Search for the cell housing the specified text and yield its [x, y] center coordinate. 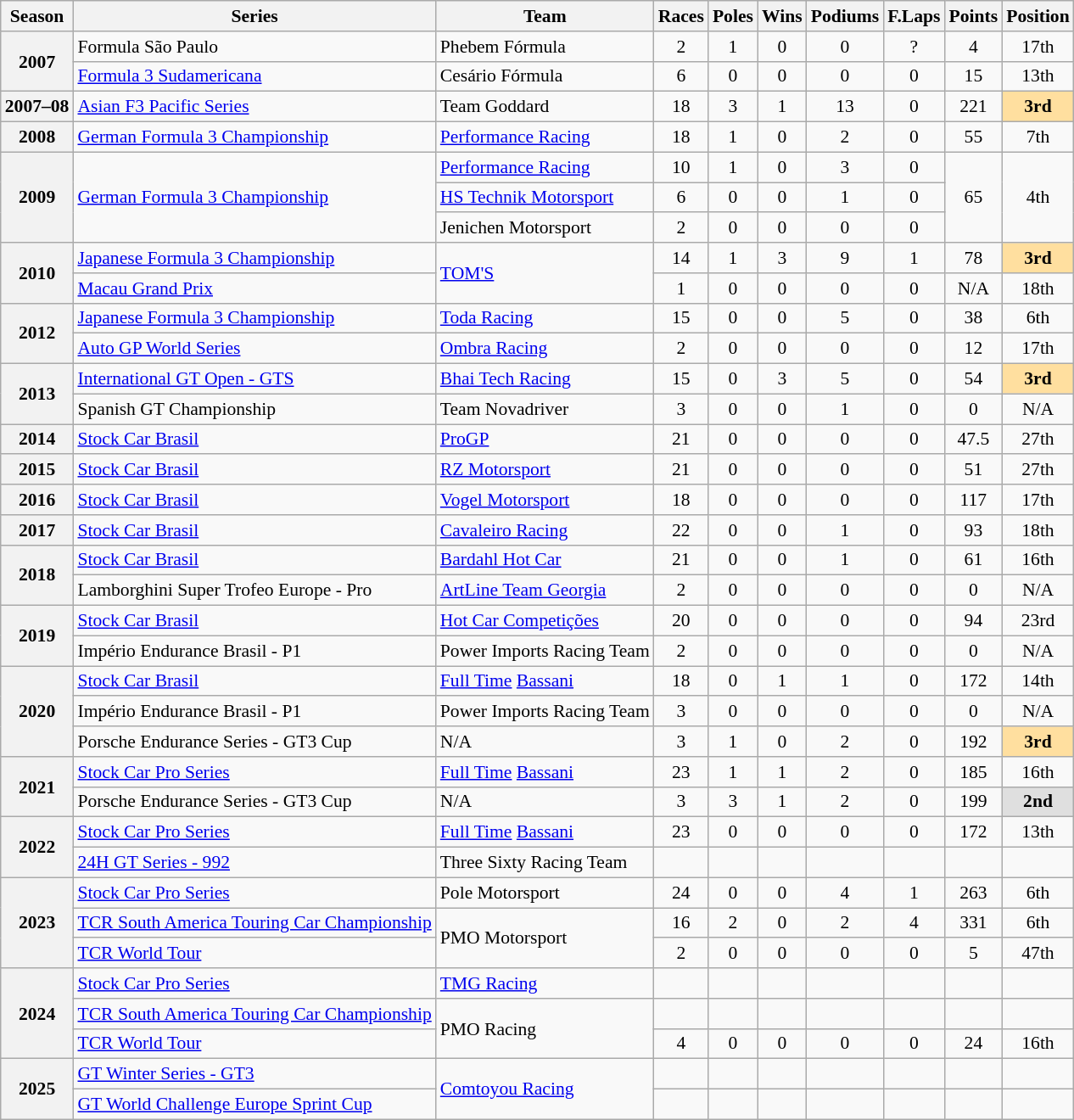
2014 [37, 440]
Phebem Fórmula [545, 47]
HS Technik Motorsport [545, 198]
2024 [37, 1013]
331 [974, 923]
Poles [733, 16]
F.Laps [914, 16]
PMO Motorsport [545, 938]
Team [545, 16]
199 [974, 802]
94 [974, 621]
9 [845, 258]
Asian F3 Pacific Series [255, 107]
2008 [37, 137]
47.5 [974, 440]
Pole Motorsport [545, 893]
ArtLine Team Georgia [545, 591]
2021 [37, 787]
2019 [37, 636]
PMO Racing [545, 1028]
47th [1038, 954]
221 [974, 107]
54 [974, 379]
Cesário Fórmula [545, 76]
2009 [37, 197]
Wins [782, 16]
7th [1038, 137]
192 [974, 742]
117 [974, 500]
? [914, 47]
2015 [37, 470]
Team Goddard [545, 107]
2018 [37, 575]
2022 [37, 847]
Team Novadriver [545, 409]
ProGP [545, 440]
2020 [37, 711]
GT Winter Series - GT3 [255, 1074]
93 [974, 530]
16 [681, 923]
78 [974, 258]
Races [681, 16]
2016 [37, 500]
55 [974, 137]
Comtoyou Racing [545, 1089]
Position [1038, 16]
38 [974, 318]
Macau Grand Prix [255, 288]
14 [681, 258]
Toda Racing [545, 318]
Auto GP World Series [255, 349]
Series [255, 16]
Hot Car Competições [545, 621]
4th [1038, 197]
RZ Motorsport [545, 470]
International GT Open - GTS [255, 379]
Bardahl Hot Car [545, 560]
14th [1038, 681]
23rd [1038, 621]
22 [681, 530]
24H GT Series - 992 [255, 863]
10 [681, 167]
Podiums [845, 16]
2012 [37, 333]
2nd [1038, 802]
2007 [37, 61]
Bhai Tech Racing [545, 379]
2025 [37, 1089]
263 [974, 893]
65 [974, 197]
185 [974, 772]
2013 [37, 394]
61 [974, 560]
2023 [37, 923]
Season [37, 16]
12 [974, 349]
Points [974, 16]
Lamborghini Super Trofeo Europe - Pro [255, 591]
Jenichen Motorsport [545, 228]
Formula São Paulo [255, 47]
2010 [37, 273]
2007–08 [37, 107]
Cavaleiro Racing [545, 530]
20 [681, 621]
Formula 3 Sudamericana [255, 76]
Three Sixty Racing Team [545, 863]
13 [845, 107]
2017 [37, 530]
Vogel Motorsport [545, 500]
GT World Challenge Europe Sprint Cup [255, 1105]
TOM'S [545, 273]
TMG Racing [545, 983]
51 [974, 470]
Spanish GT Championship [255, 409]
Ombra Racing [545, 349]
